Determine the (x, y) coordinate at the center of the cell enclosing the given text.  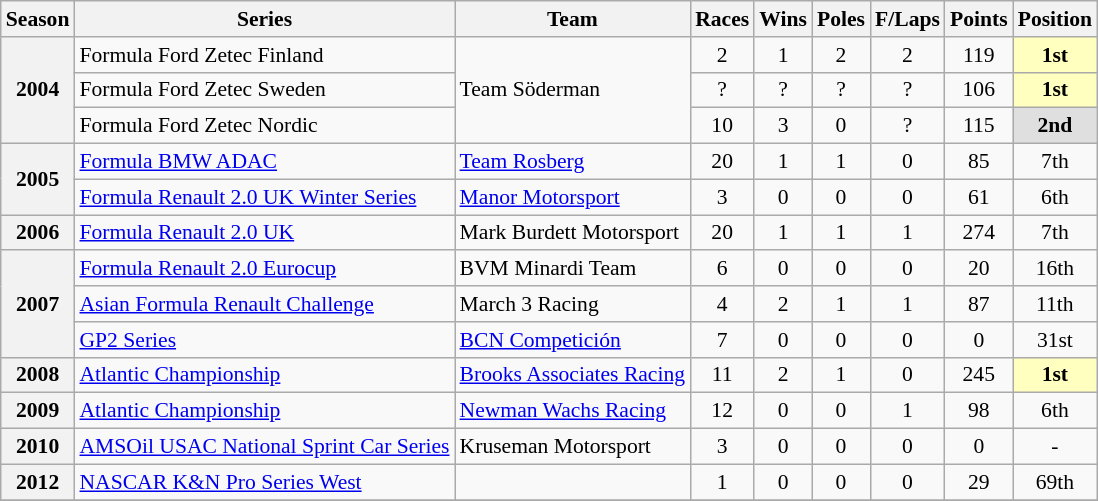
2008 (38, 375)
Position (1055, 19)
Season (38, 19)
Wins (783, 19)
Formula Renault 2.0 UK (264, 233)
98 (979, 411)
- (1055, 447)
Mark Burdett Motorsport (573, 233)
85 (979, 162)
Series (264, 19)
Formula BMW ADAC (264, 162)
29 (979, 482)
115 (979, 126)
Team Rosberg (573, 162)
87 (979, 304)
2004 (38, 90)
69th (1055, 482)
7 (722, 340)
2010 (38, 447)
Formula Renault 2.0 Eurocup (264, 269)
2007 (38, 304)
16th (1055, 269)
Formula Ford Zetec Sweden (264, 90)
GP2 Series (264, 340)
Asian Formula Renault Challenge (264, 304)
Team Söderman (573, 90)
12 (722, 411)
March 3 Racing (573, 304)
BCN Competición (573, 340)
2nd (1055, 126)
AMSOil USAC National Sprint Car Series (264, 447)
BVM Minardi Team (573, 269)
Team (573, 19)
Kruseman Motorsport (573, 447)
Brooks Associates Racing (573, 375)
2005 (38, 180)
6 (722, 269)
245 (979, 375)
2012 (38, 482)
Points (979, 19)
Poles (841, 19)
Newman Wachs Racing (573, 411)
11th (1055, 304)
10 (722, 126)
119 (979, 55)
Formula Ford Zetec Finland (264, 55)
61 (979, 197)
11 (722, 375)
274 (979, 233)
Races (722, 19)
31st (1055, 340)
2006 (38, 233)
106 (979, 90)
Manor Motorsport (573, 197)
4 (722, 304)
2009 (38, 411)
Formula Renault 2.0 UK Winter Series (264, 197)
Formula Ford Zetec Nordic (264, 126)
F/Laps (908, 19)
NASCAR K&N Pro Series West (264, 482)
